Locate the cell with the specified text and output its [X, Y] center coordinate. 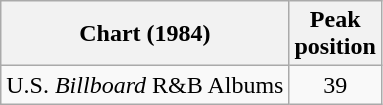
39 [335, 85]
Chart (1984) [145, 34]
Peakposition [335, 34]
U.S. Billboard R&B Albums [145, 85]
